Capture the cell that displays the provided text and extract its [X, Y] central coordinate. 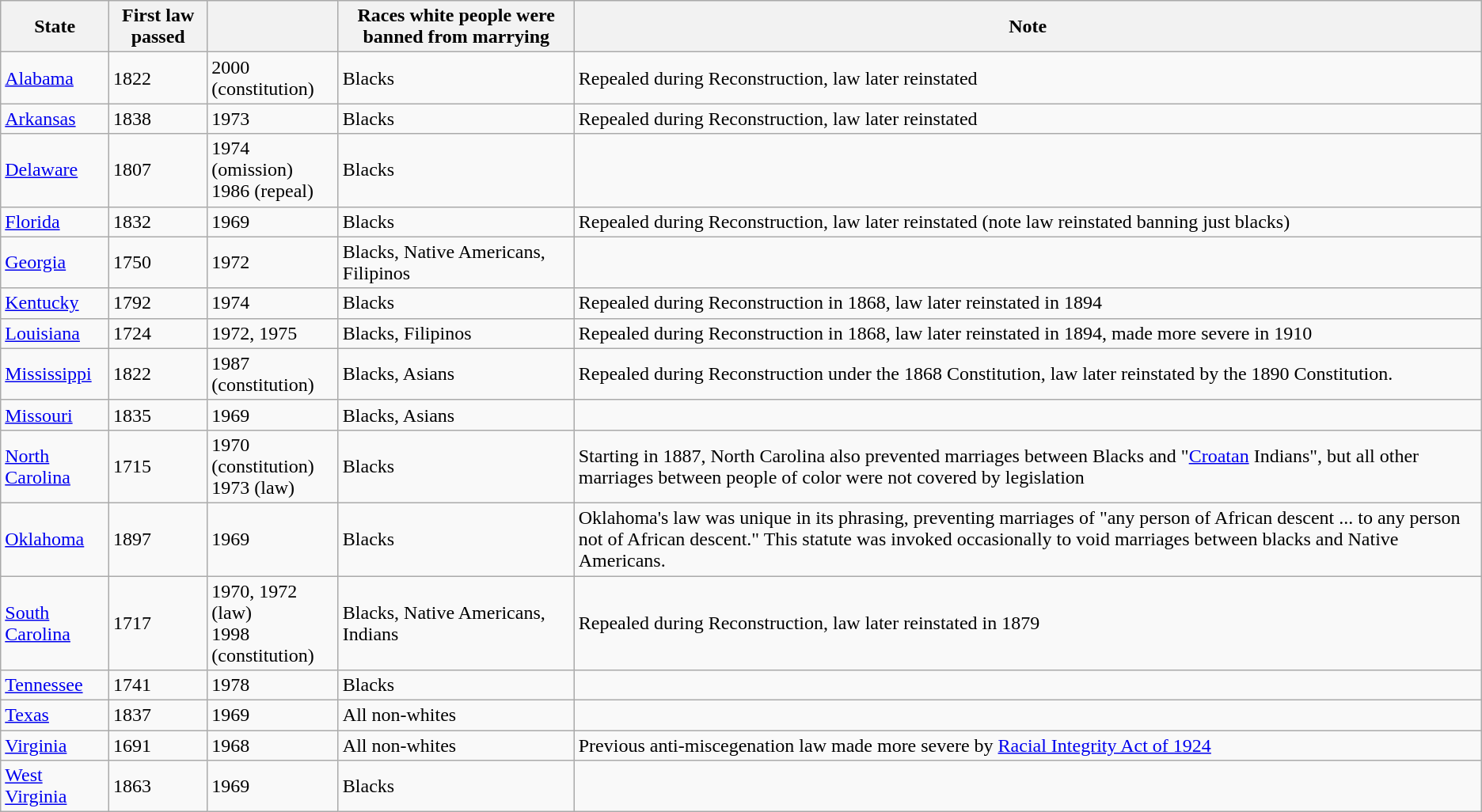
1741 [158, 685]
1974 (omission)1986 (repeal) [272, 170]
Alabama [55, 78]
1974 [272, 303]
1837 [158, 715]
West Virginia [55, 787]
1970 (constitution)1973 (law) [272, 466]
1724 [158, 333]
1835 [158, 415]
Oklahoma [55, 539]
1978 [272, 685]
Mississippi [55, 374]
1970, 1972 (law)1998 (constitution) [272, 624]
Repealed during Reconstruction in 1868, law later reinstated in 1894, made more severe in 1910 [1028, 333]
Blacks, Native Americans, Indians [456, 624]
1717 [158, 624]
Previous anti-miscegenation law made more severe by Racial Integrity Act of 1924 [1028, 746]
South Carolina [55, 624]
1832 [158, 222]
First law passed [158, 27]
Louisiana [55, 333]
Virginia [55, 746]
Missouri [55, 415]
Repealed during Reconstruction under the 1868 Constitution, law later reinstated by the 1890 Constitution. [1028, 374]
1838 [158, 119]
North Carolina [55, 466]
Repealed during Reconstruction, law later reinstated (note law reinstated banning just blacks) [1028, 222]
Tennessee [55, 685]
2000 (constitution) [272, 78]
Texas [55, 715]
Blacks, Filipinos [456, 333]
Georgia [55, 263]
1807 [158, 170]
Kentucky [55, 303]
Blacks, Native Americans, Filipinos [456, 263]
1973 [272, 119]
1987 (constitution) [272, 374]
1972, 1975 [272, 333]
Races white people were banned from marrying [456, 27]
1691 [158, 746]
1968 [272, 746]
1792 [158, 303]
1897 [158, 539]
Florida [55, 222]
1715 [158, 466]
1972 [272, 263]
Repealed during Reconstruction, law later reinstated in 1879 [1028, 624]
Note [1028, 27]
State [55, 27]
Arkansas [55, 119]
1863 [158, 787]
Delaware [55, 170]
1750 [158, 263]
Repealed during Reconstruction in 1868, law later reinstated in 1894 [1028, 303]
